Find where the given text appears and provide that cell's center as [X, Y] coordinate. 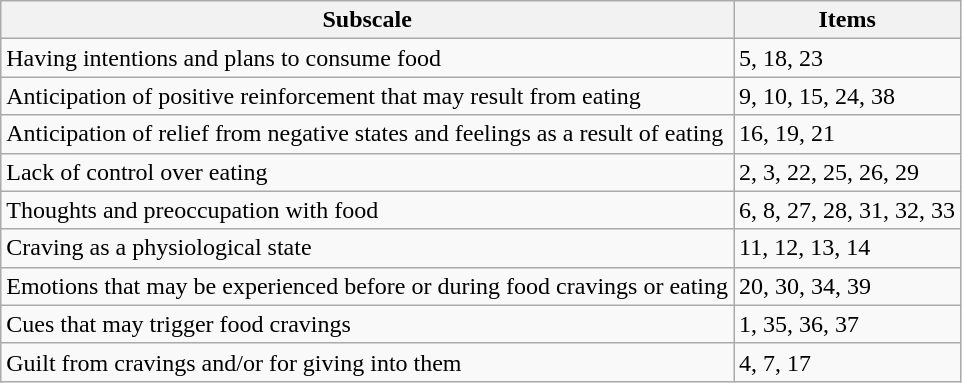
16, 19, 21 [848, 134]
Cues that may trigger food cravings [368, 324]
Guilt from cravings and/or for giving into them [368, 362]
Subscale [368, 20]
Anticipation of relief from negative states and feelings as a result of eating [368, 134]
4, 7, 17 [848, 362]
Emotions that may be experienced before or during food cravings or eating [368, 286]
Anticipation of positive reinforcement that may result from eating [368, 96]
2, 3, 22, 25, 26, 29 [848, 172]
Thoughts and preoccupation with food [368, 210]
11, 12, 13, 14 [848, 248]
1, 35, 36, 37 [848, 324]
20, 30, 34, 39 [848, 286]
9, 10, 15, 24, 38 [848, 96]
6, 8, 27, 28, 31, 32, 33 [848, 210]
Craving as a physiological state [368, 248]
Lack of control over eating [368, 172]
Items [848, 20]
5, 18, 23 [848, 58]
Having intentions and plans to consume food [368, 58]
